Return (X, Y) of the center of cell containing provided text 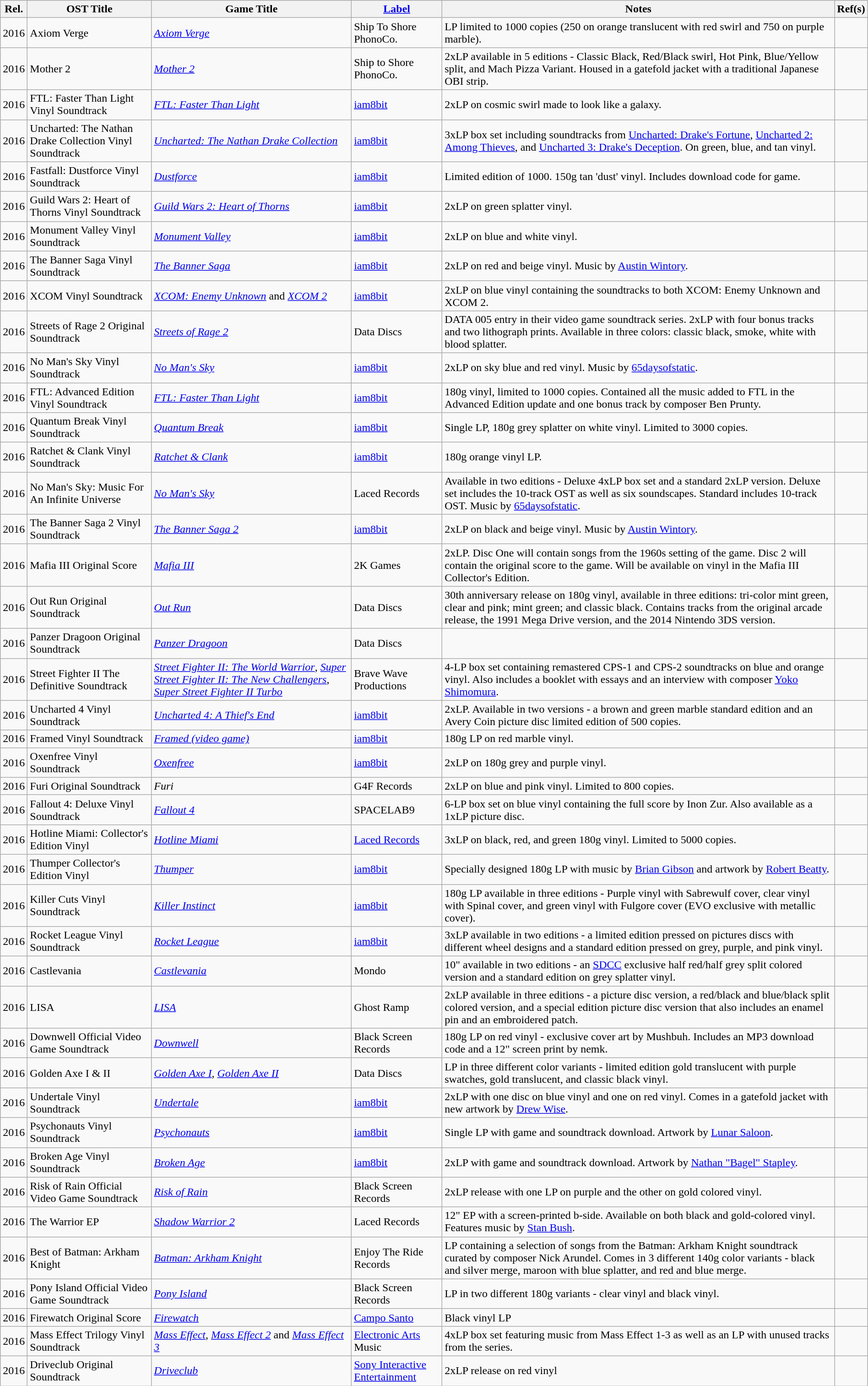
180g LP on red vinyl - exclusive cover art by Mushbuh. Includes an MP3 download code and a 12" screen print by nemk. (638, 1043)
Downwell Official Video Game Soundtrack (90, 1043)
XCOM: Enemy Unknown and XCOM 2 (252, 296)
Golden Axe I, Golden Axe II (252, 1073)
Panzer Dragoon Original Soundtrack (90, 643)
No Man's Sky: Music For An Infinite Universe (90, 493)
Mafia III (252, 565)
Mass Effect Trilogy Vinyl Soundtrack (90, 1341)
2xLP on blue and white vinyl. (638, 236)
6-LP box set on blue vinyl containing the full score by Inon Zur. Also available as a 1xLP picture disc. (638, 810)
Firewatch (252, 1317)
Fallout 4 (252, 810)
The Banner Saga 2 Vinyl Soundtrack (90, 529)
Ship To Shore PhonoCo. (397, 33)
10" available in two editions - an SDCC exclusive half red/half grey split colored version and a standard edition on grey splatter vinyl. (638, 971)
Golden Axe I & II (90, 1073)
Uncharted: The Nathan Drake Collection (252, 141)
Driveclub (252, 1370)
Best of Batman: Arkham Knight (90, 1258)
4xLP box set featuring music from Mass Effect 1-3 as well as an LP with unused tracks from the series. (638, 1341)
Shadow Warrior 2 (252, 1222)
Streets of Rage 2 Original Soundtrack (90, 332)
Fastfall: Dustforce Vinyl Soundtrack (90, 177)
Furi (252, 786)
FTL: Faster Than Light Vinyl Soundtrack (90, 104)
Ratchet & Clank (252, 457)
Mass Effect, Mass Effect 2 and Mass Effect 3 (252, 1341)
Uncharted: The Nathan Drake Collection Vinyl Soundtrack (90, 141)
Guild Wars 2: Heart of Thorns Vinyl Soundtrack (90, 206)
Notes (638, 9)
Thumper Collector's Edition Vinyl (90, 869)
Mondo (397, 971)
Campo Santo (397, 1317)
Driveclub Original Soundtrack (90, 1370)
LP in three different color variants - limited edition gold translucent with purple swatches, gold translucent, and classic black vinyl. (638, 1073)
Rocket League Vinyl Soundtrack (90, 942)
Undertale Vinyl Soundtrack (90, 1103)
Pony Island Official Video Game Soundtrack (90, 1293)
FTL: Advanced Edition Vinyl Soundtrack (90, 398)
LP limited to 1000 copies (250 on orange translucent with red swirl and 750 on purple marble). (638, 33)
Electronic Arts Music (397, 1341)
Downwell (252, 1043)
2xLP on green splatter vinyl. (638, 206)
Oxenfree Vinyl Soundtrack (90, 762)
Mafia III Original Score (90, 565)
3xLP on black, red, and green 180g vinyl. Limited to 5000 copies. (638, 839)
Broken Age Vinyl Soundtrack (90, 1162)
Pony Island (252, 1293)
2xLP on red and beige vinyl. Music by Austin Wintory. (638, 266)
2K Games (397, 565)
Hotline Miami (252, 839)
Rocket League (252, 942)
Ghost Ramp (397, 1007)
Label (397, 9)
12" EP with a screen-printed b-side. Available on both black and gold-colored vinyl. Features music by Stan Bush. (638, 1222)
Streets of Rage 2 (252, 332)
Fallout 4: Deluxe Vinyl Soundtrack (90, 810)
Framed (video game) (252, 739)
Panzer Dragoon (252, 643)
Uncharted 4: A Thief's End (252, 715)
Single LP with game and soundtrack download. Artwork by Lunar Saloon. (638, 1132)
Framed Vinyl Soundtrack (90, 739)
The Banner Saga 2 (252, 529)
Killer Instinct (252, 905)
Brave Wave Productions (397, 679)
Quantum Break Vinyl Soundtrack (90, 428)
180g orange vinyl LP. (638, 457)
2xLP on blue vinyl containing the soundtracks to both XCOM: Enemy Unknown and XCOM 2. (638, 296)
2xLP release on red vinyl (638, 1370)
2xLP with game and soundtrack download. Artwork by Nathan "Bagel" Stapley. (638, 1162)
Undertale (252, 1103)
Monument Valley Vinyl Soundtrack (90, 236)
Monument Valley (252, 236)
Killer Cuts Vinyl Soundtrack (90, 905)
2xLP on 180g grey and purple vinyl. (638, 762)
Hotline Miami: Collector's Edition Vinyl (90, 839)
OST Title (90, 9)
The Banner Saga (252, 266)
Specially designed 180g LP with music by Brian Gibson and artwork by Robert Beatty. (638, 869)
The Banner Saga Vinyl Soundtrack (90, 266)
Ship to Shore PhonoCo. (397, 69)
Risk of Rain (252, 1192)
Rel. (14, 9)
Broken Age (252, 1162)
XCOM Vinyl Soundtrack (90, 296)
No Man's Sky Vinyl Soundtrack (90, 367)
2xLP with one disc on blue vinyl and one on red vinyl. Comes in a gatefold jacket with new artwork by Drew Wise. (638, 1103)
2xLP. Available in two versions - a brown and green marble standard edition and an Avery Coin picture disc limited edition of 500 copies. (638, 715)
Street Fighter II: The World Warrior, Super Street Fighter II: The New Challengers, Super Street Fighter II Turbo (252, 679)
G4F Records (397, 786)
Uncharted 4 Vinyl Soundtrack (90, 715)
Psychonauts Vinyl Soundtrack (90, 1132)
LP in two different 180g variants - clear vinyl and black vinyl. (638, 1293)
Dustforce (252, 177)
Ref(s) (851, 9)
Sony Interactive Entertainment (397, 1370)
Quantum Break (252, 428)
2xLP on sky blue and red vinyl. Music by 65daysofstatic. (638, 367)
Enjoy The Ride Records (397, 1258)
180g vinyl, limited to 1000 copies. Contained all the music added to FTL in the Advanced Edition update and one bonus track by composer Ben Prunty. (638, 398)
Black vinyl LP (638, 1317)
2xLP release with one LP on purple and the other on gold colored vinyl. (638, 1192)
The Warrior EP (90, 1222)
Single LP, 180g grey splatter on white vinyl. Limited to 3000 copies. (638, 428)
Furi Original Soundtrack (90, 786)
2xLP on blue and pink vinyl. Limited to 800 copies. (638, 786)
Thumper (252, 869)
Street Fighter II The Definitive Soundtrack (90, 679)
Ratchet & Clank Vinyl Soundtrack (90, 457)
Game Title (252, 9)
Firewatch Original Score (90, 1317)
Out Run Original Soundtrack (90, 607)
2xLP on cosmic swirl made to look like a galaxy. (638, 104)
Guild Wars 2: Heart of Thorns (252, 206)
Psychonauts (252, 1132)
Risk of Rain Official Video Game Soundtrack (90, 1192)
Batman: Arkham Knight (252, 1258)
SPACELAB9 (397, 810)
Oxenfree (252, 762)
180g LP on red marble vinyl. (638, 739)
2xLP on black and beige vinyl. Music by Austin Wintory. (638, 529)
Out Run (252, 607)
Limited edition of 1000. 150g tan 'dust' vinyl. Includes download code for game. (638, 177)
